Return the (X, Y) coordinate for the center point of the cell that contains the specified text.  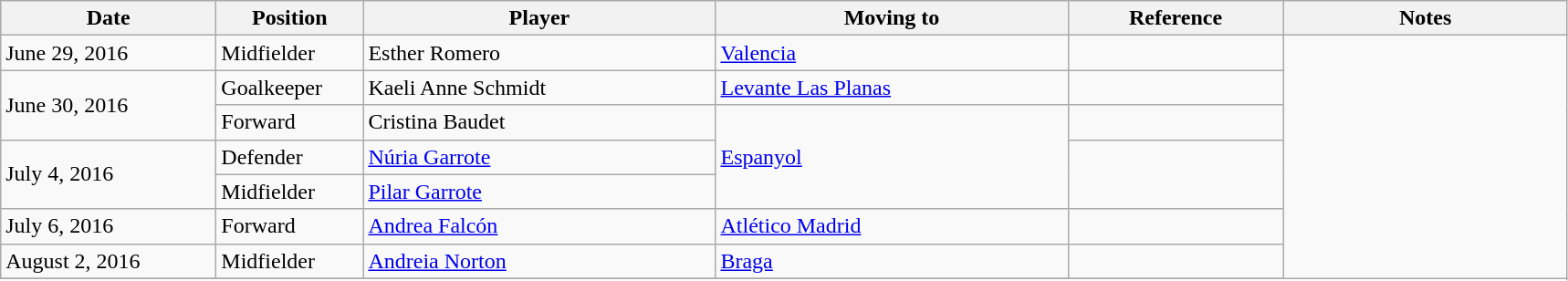
Núria Garrote (539, 157)
Esther Romero (539, 53)
Andrea Falcón (539, 226)
Goalkeeper (290, 88)
Atlético Madrid (892, 226)
Position (290, 18)
Defender (290, 157)
Player (539, 18)
July 4, 2016 (109, 174)
Espanyol (892, 157)
Valencia (892, 53)
Levante Las Planas (892, 88)
August 2, 2016 (109, 261)
Kaeli Anne Schmidt (539, 88)
Moving to (892, 18)
Reference (1176, 18)
Andreia Norton (539, 261)
Braga (892, 261)
Date (109, 18)
Cristina Baudet (539, 122)
July 6, 2016 (109, 226)
Notes (1426, 18)
June 29, 2016 (109, 53)
Pilar Garrote (539, 192)
June 30, 2016 (109, 105)
